Capture the cell that displays the provided text and extract its (X, Y) central coordinate. 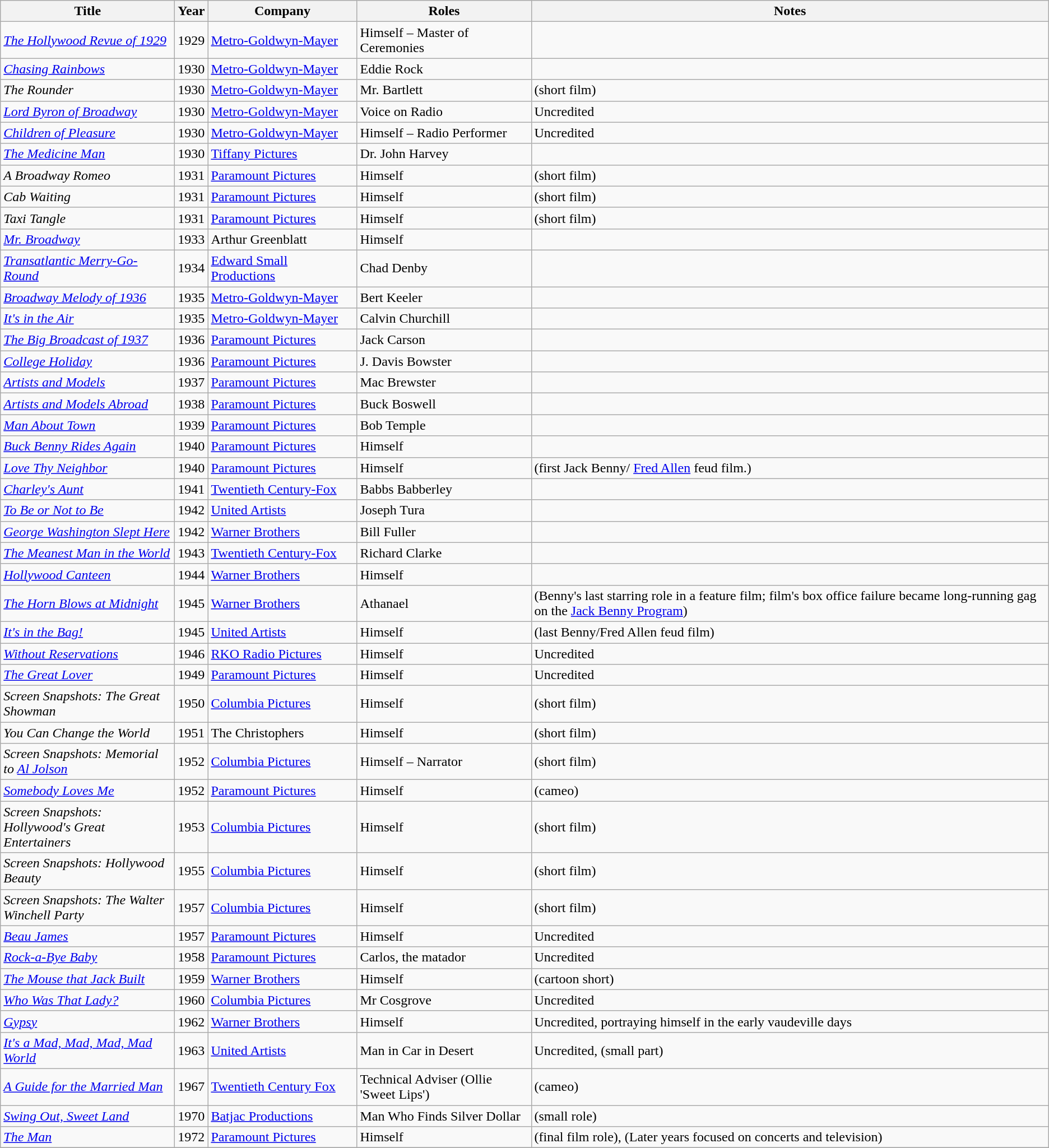
Himself – Radio Performer (444, 133)
Bob Temple (444, 425)
1937 (192, 383)
Richard Clarke (444, 553)
Uncredited, portraying himself in the early vaudeville days (790, 1021)
Joseph Tura (444, 510)
1934 (192, 268)
The Horn Blows at Midnight (87, 603)
Edward Small Productions (282, 268)
The Christophers (282, 733)
(small role) (790, 1116)
1944 (192, 574)
Swing Out, Sweet Land (87, 1116)
1967 (192, 1087)
1955 (192, 871)
(last Benny/Fred Allen feud film) (790, 632)
1950 (192, 704)
Batjac Productions (282, 1116)
Chad Denby (444, 268)
Calvin Churchill (444, 319)
Screen Snapshots: Memorial to Al Jolson (87, 762)
Man in Car in Desert (444, 1050)
(final film role), (Later years focused on concerts and television) (790, 1137)
The Great Lover (87, 675)
Screen Snapshots: Hollywood's Great Entertainers (87, 827)
(cartoon short) (790, 979)
Man About Town (87, 425)
George Washington Slept Here (87, 532)
It's a Mad, Mad, Mad, Mad World (87, 1050)
Bert Keeler (444, 298)
Himself – Narrator (444, 762)
Artists and Models Abroad (87, 404)
Buck Boswell (444, 404)
Mr. Broadway (87, 239)
Taxi Tangle (87, 218)
Without Reservations (87, 654)
Jack Carson (444, 340)
Chasing Rainbows (87, 69)
Mr. Bartlett (444, 90)
Mac Brewster (444, 383)
Tiffany Pictures (282, 154)
(first Jack Benny/ Fred Allen feud film.) (790, 468)
J. Davis Bowster (444, 361)
It's in the Air (87, 319)
Rock-a-Bye Baby (87, 958)
1933 (192, 239)
Mr Cosgrove (444, 1000)
Cab Waiting (87, 197)
Technical Adviser (Ollie 'Sweet Lips') (444, 1087)
Notes (790, 11)
Love Thy Neighbor (87, 468)
The Mouse that Jack Built (87, 979)
Twentieth Century Fox (282, 1087)
Beau James (87, 936)
1943 (192, 553)
Transatlantic Merry-Go-Round (87, 268)
Arthur Greenblatt (282, 239)
Voice on Radio (444, 111)
1962 (192, 1021)
Lord Byron of Broadway (87, 111)
Buck Benny Rides Again (87, 447)
1946 (192, 654)
1972 (192, 1137)
Title (87, 11)
1959 (192, 979)
The Hollywood Revue of 1929 (87, 40)
1951 (192, 733)
Athanael (444, 603)
Carlos, the matador (444, 958)
Dr. John Harvey (444, 154)
Who Was That Lady? (87, 1000)
Eddie Rock (444, 69)
1953 (192, 827)
College Holiday (87, 361)
Company (282, 11)
1960 (192, 1000)
Broadway Melody of 1936 (87, 298)
The Man (87, 1137)
1949 (192, 675)
(Benny's last starring role in a feature film; film's box office failure became long-running gag on the Jack Benny Program) (790, 603)
Man Who Finds Silver Dollar (444, 1116)
1963 (192, 1050)
Artists and Models (87, 383)
Screen Snapshots: The Great Showman (87, 704)
Uncredited, (small part) (790, 1050)
1970 (192, 1116)
A Broadway Romeo (87, 175)
Year (192, 11)
You Can Change the World (87, 733)
1929 (192, 40)
Screen Snapshots: Hollywood Beauty (87, 871)
A Guide for the Married Man (87, 1087)
To Be or Not to Be (87, 510)
Children of Pleasure (87, 133)
1941 (192, 489)
Roles (444, 11)
Charley's Aunt (87, 489)
1938 (192, 404)
1939 (192, 425)
Screen Snapshots: The Walter Winchell Party (87, 908)
Bill Fuller (444, 532)
Babbs Babberley (444, 489)
The Medicine Man (87, 154)
The Meanest Man in the World (87, 553)
It's in the Bag! (87, 632)
Gypsy (87, 1021)
Hollywood Canteen (87, 574)
Somebody Loves Me (87, 791)
Himself – Master of Ceremonies (444, 40)
The Rounder (87, 90)
RKO Radio Pictures (282, 654)
1958 (192, 958)
The Big Broadcast of 1937 (87, 340)
